Extract the [x, y] coordinate from the center of the cell holding the provided text.  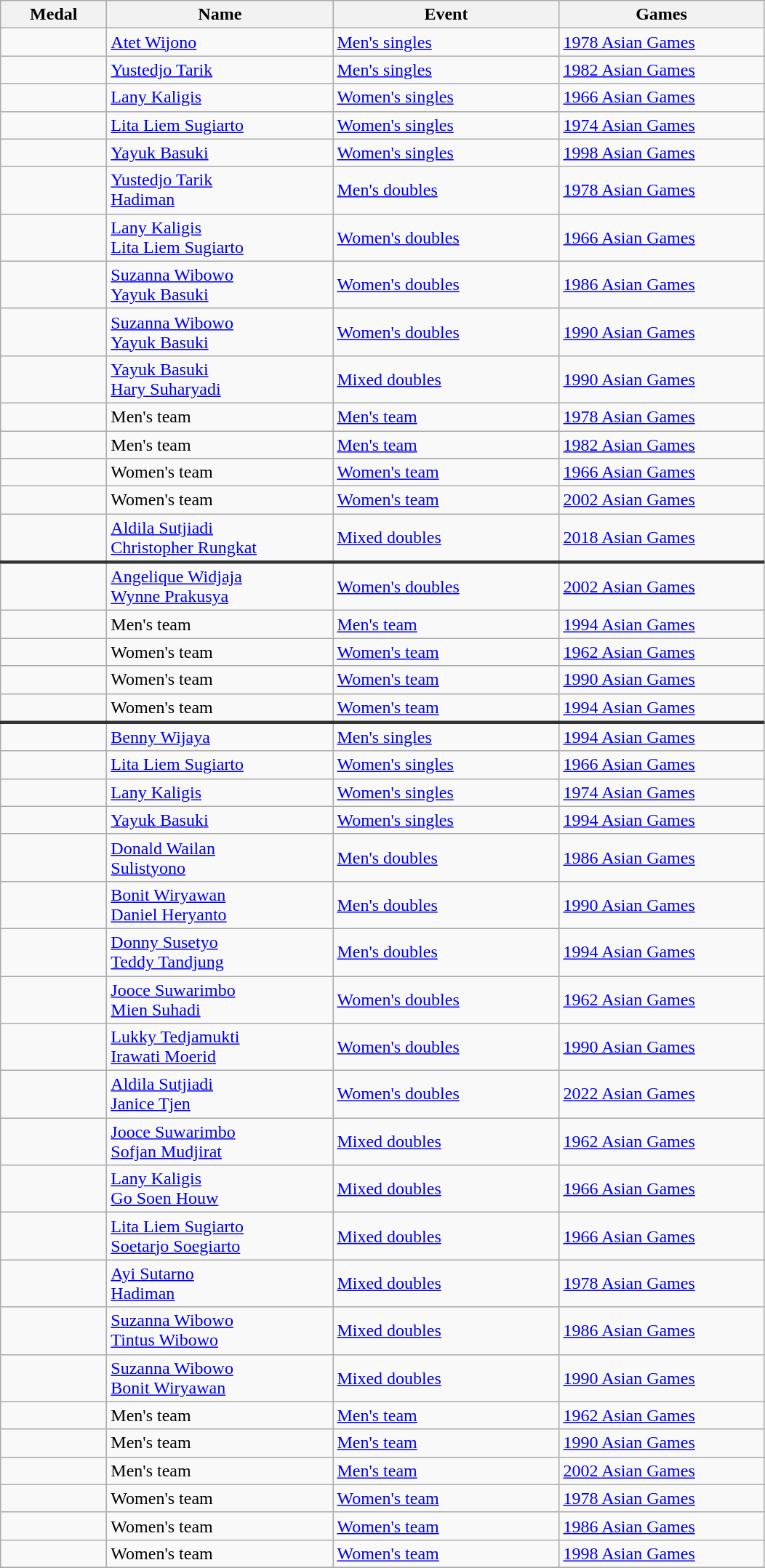
Games [662, 15]
Suzanna Wibowo Bonit Wiryawan [220, 1378]
Donald Wailan Sulistyono [220, 858]
Aldila Sutjiadi Janice Tjen [220, 1095]
Yustedjo Tarik [220, 70]
Donny Susetyo Teddy Tandjung [220, 952]
Benny Wijaya [220, 737]
Lany Kaligis Lita Liem Sugiarto [220, 237]
Name [220, 15]
Yayuk Basuki Hary Suharyadi [220, 379]
Angelique Widjaja Wynne Prakusya [220, 586]
Medal [54, 15]
2022 Asian Games [662, 1095]
Jooce Suwarimbo Sofjan Mudjirat [220, 1141]
Lany Kaligis Go Soen Houw [220, 1189]
2018 Asian Games [662, 538]
Bonit Wiryawan Daniel Heryanto [220, 904]
Aldila Sutjiadi Christopher Rungkat [220, 538]
Yustedjo Tarik Hadiman [220, 190]
Ayi Sutarno Hadiman [220, 1284]
Lita Liem Sugiarto Soetarjo Soegiarto [220, 1236]
Atet Wijono [220, 42]
Jooce Suwarimbo Mien Suhadi [220, 999]
Suzanna Wibowo Tintus Wibowo [220, 1330]
Lukky Tedjamukti Irawati Moerid [220, 1047]
Event [446, 15]
